Identify which cell holds the provided text, then report its [X, Y] central coordinate. 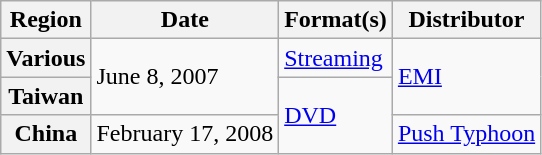
Date [185, 20]
EMI [466, 77]
February 17, 2008 [185, 134]
Format(s) [336, 20]
Distributor [466, 20]
Push Typhoon [466, 134]
June 8, 2007 [185, 77]
Streaming [336, 58]
China [46, 134]
Various [46, 58]
Taiwan [46, 96]
DVD [336, 115]
Region [46, 20]
